Find where the given text appears and provide that cell's center as [x, y] coordinate. 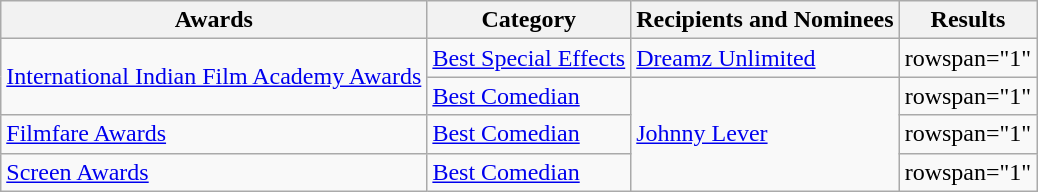
Recipients and Nominees [765, 20]
International Indian Film Academy Awards [214, 77]
Results [968, 20]
Best Special Effects [529, 58]
Dreamz Unlimited [765, 58]
Filmfare Awards [214, 134]
Johnny Lever [765, 134]
Category [529, 20]
Awards [214, 20]
Screen Awards [214, 172]
